Output the (x, y) coordinate of the center of the cell containing the given text.  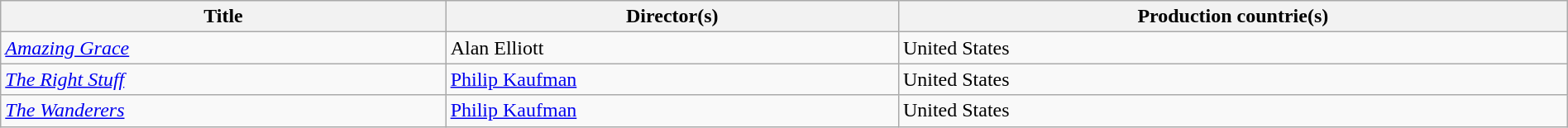
Amazing Grace (223, 48)
The Wanderers (223, 111)
Title (223, 17)
Director(s) (672, 17)
Alan Elliott (672, 48)
Production countrie(s) (1232, 17)
The Right Stuff (223, 79)
